Pinpoint the cell where the given text exists, returning its (x, y) midpoint coordinate. 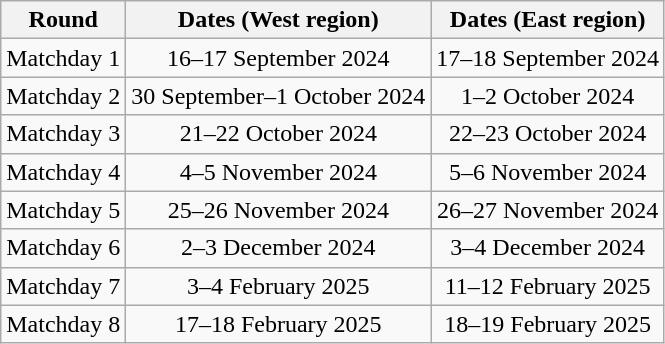
Matchday 4 (64, 172)
Matchday 7 (64, 286)
18–19 February 2025 (548, 324)
25–26 November 2024 (278, 210)
Matchday 2 (64, 96)
4–5 November 2024 (278, 172)
30 September–1 October 2024 (278, 96)
Matchday 1 (64, 58)
Matchday 6 (64, 248)
3–4 December 2024 (548, 248)
17–18 February 2025 (278, 324)
3–4 February 2025 (278, 286)
5–6 November 2024 (548, 172)
Matchday 3 (64, 134)
Matchday 5 (64, 210)
22–23 October 2024 (548, 134)
17–18 September 2024 (548, 58)
Dates (East region) (548, 20)
Dates (West region) (278, 20)
16–17 September 2024 (278, 58)
2–3 December 2024 (278, 248)
11–12 February 2025 (548, 286)
Round (64, 20)
26–27 November 2024 (548, 210)
1–2 October 2024 (548, 96)
Matchday 8 (64, 324)
21–22 October 2024 (278, 134)
